Find where the given text appears and provide that cell's center as [X, Y] coordinate. 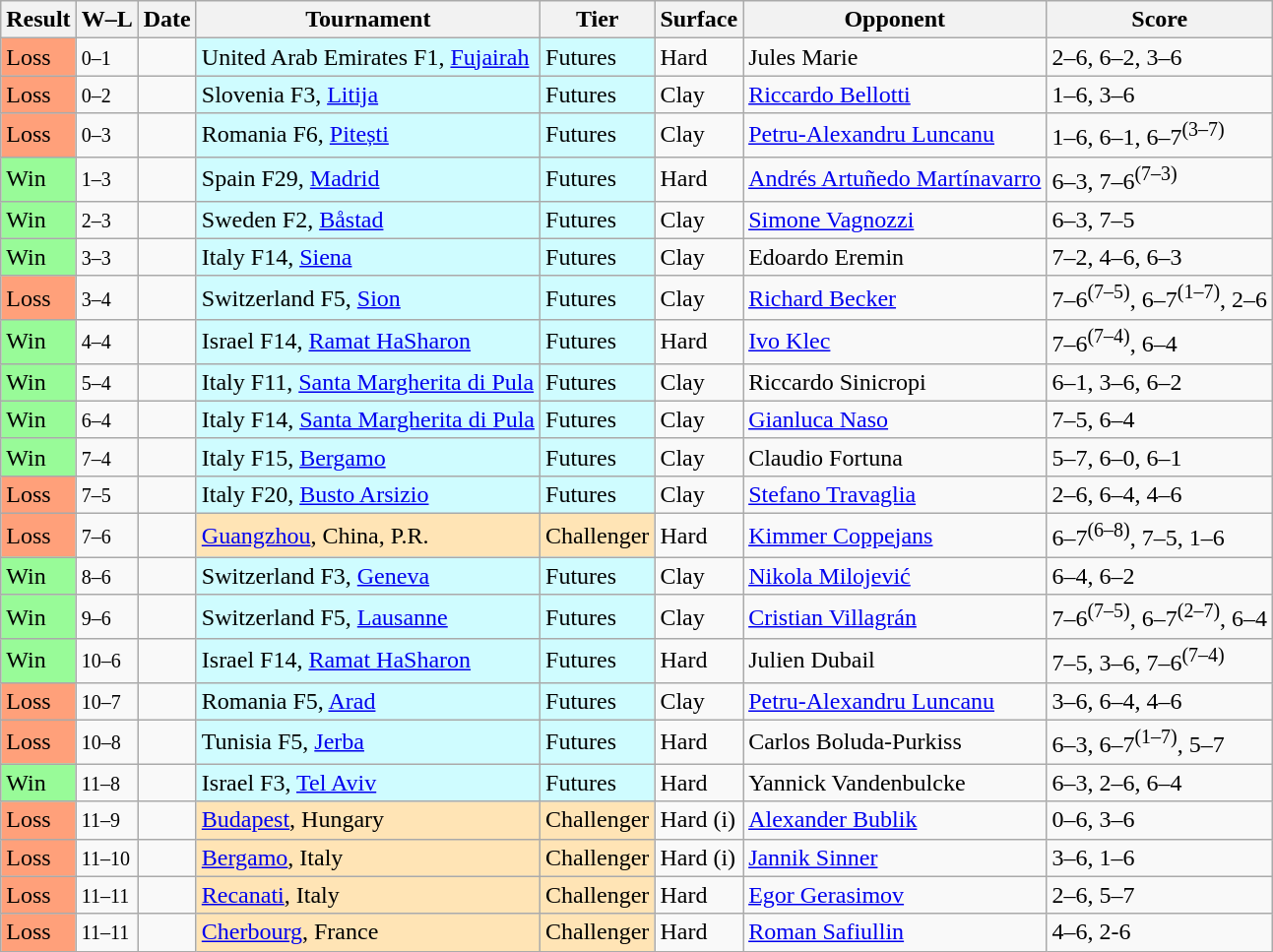
4–4 [106, 343]
0–3 [106, 136]
6–3, 7–5 [1160, 220]
11–9 [106, 820]
8–6 [106, 576]
11–8 [106, 783]
3–6, 6–4, 4–6 [1160, 701]
Tier [598, 20]
Budapest, Hungary [368, 820]
Score [1160, 20]
10–7 [106, 701]
1–3 [106, 179]
Italy F14, Santa Margherita di Pula [368, 419]
Italy F11, Santa Margherita di Pula [368, 382]
7–2, 4–6, 6–3 [1160, 257]
Guangzhou, China, P.R. [368, 536]
5–7, 6–0, 6–1 [1160, 457]
Italy F15, Bergamo [368, 457]
7–6(7–5), 6–7(2–7), 6–4 [1160, 616]
Tournament [368, 20]
2–6, 6–4, 4–6 [1160, 494]
Spain F29, Madrid [368, 179]
Bergamo, Italy [368, 857]
7–6(7–4), 6–4 [1160, 343]
11–10 [106, 857]
Roman Safiullin [895, 932]
United Arab Emirates F1, Fujairah [368, 57]
Recanati, Italy [368, 895]
Result [38, 20]
Ivo Klec [895, 343]
6–3, 2–6, 6–4 [1160, 783]
3–4 [106, 297]
Andrés Artuñedo Martínavarro [895, 179]
Tunisia F5, Jerba [368, 742]
Cristian Villagrán [895, 616]
6–1, 3–6, 6–2 [1160, 382]
7–6 [106, 536]
Richard Becker [895, 297]
Kimmer Coppejans [895, 536]
Switzerland F5, Lausanne [368, 616]
Cherbourg, France [368, 932]
2–3 [106, 220]
2–6, 5–7 [1160, 895]
Sweden F2, Båstad [368, 220]
Jules Marie [895, 57]
Switzerland F5, Sion [368, 297]
7–4 [106, 457]
Riccardo Bellotti [895, 95]
Riccardo Sinicropi [895, 382]
0–1 [106, 57]
Surface [699, 20]
2–6, 6–2, 3–6 [1160, 57]
Romania F6, Pitești [368, 136]
6–4, 6–2 [1160, 576]
3–3 [106, 257]
Julien Dubail [895, 662]
5–4 [106, 382]
1–6, 3–6 [1160, 95]
6–4 [106, 419]
Egor Gerasimov [895, 895]
0–2 [106, 95]
Alexander Bublik [895, 820]
7–5 [106, 494]
6–7(6–8), 7–5, 1–6 [1160, 536]
Italy F14, Siena [368, 257]
10–6 [106, 662]
7–5, 3–6, 7–6(7–4) [1160, 662]
7–6(7–5), 6–7(1–7), 2–6 [1160, 297]
Jannik Sinner [895, 857]
W–L [106, 20]
9–6 [106, 616]
Carlos Boluda-Purkiss [895, 742]
1–6, 6–1, 6–7(3–7) [1160, 136]
Opponent [895, 20]
Simone Vagnozzi [895, 220]
Switzerland F3, Geneva [368, 576]
Slovenia F3, Litija [368, 95]
0–6, 3–6 [1160, 820]
Gianluca Naso [895, 419]
Italy F20, Busto Arsizio [368, 494]
3–6, 1–6 [1160, 857]
6–3, 6–7(1–7), 5–7 [1160, 742]
4–6, 2-6 [1160, 932]
7–5, 6–4 [1160, 419]
Date [167, 20]
Nikola Milojević [895, 576]
10–8 [106, 742]
Yannick Vandenbulcke [895, 783]
Romania F5, Arad [368, 701]
Claudio Fortuna [895, 457]
Edoardo Eremin [895, 257]
Israel F3, Tel Aviv [368, 783]
6–3, 7–6(7–3) [1160, 179]
Stefano Travaglia [895, 494]
